Output the (x, y) coordinate of the center of the cell containing the given text.  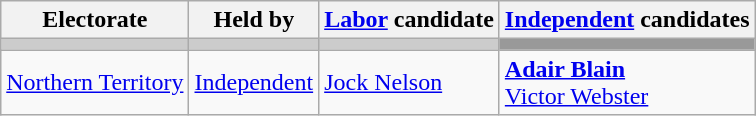
Held by (254, 20)
Electorate (95, 20)
Jock Nelson (410, 82)
Independent (254, 82)
Northern Territory (95, 82)
Labor candidate (410, 20)
Independent candidates (627, 20)
Adair BlainVictor Webster (627, 82)
